Identify which cell holds the provided text, then report its [x, y] central coordinate. 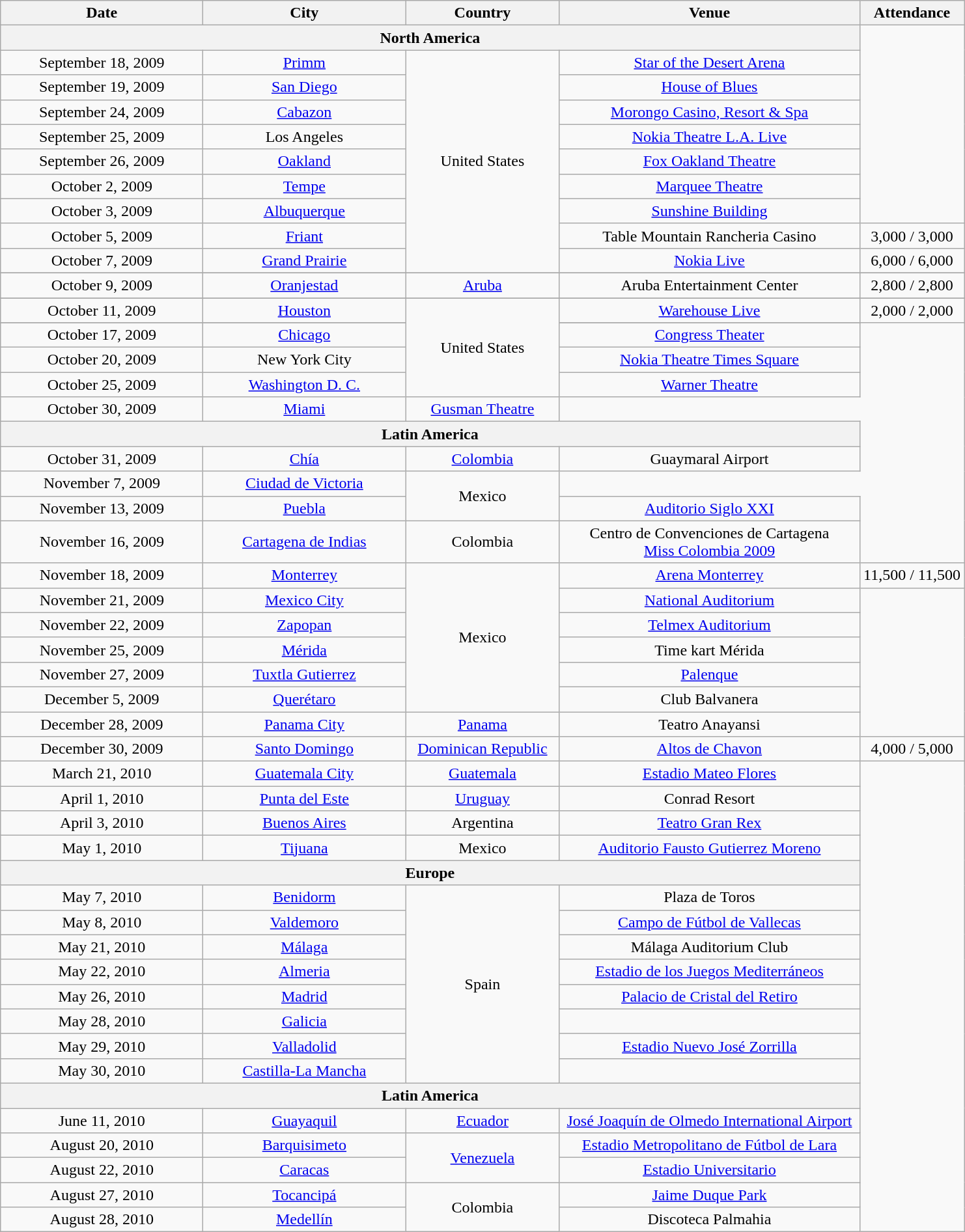
November 27, 2009 [102, 674]
May 21, 2010 [102, 947]
Oakland [305, 161]
Time kart Mérida [710, 650]
Marquee Theatre [710, 186]
Teatro Anayansi [710, 724]
Guatemala City [305, 774]
October 11, 2009 [102, 310]
Estadio Nuevo José Zorrilla [710, 1046]
October 3, 2009 [102, 211]
Miami [305, 409]
Date [102, 13]
Cabazon [305, 112]
March 21, 2010 [102, 774]
Aruba [482, 285]
Arena Monterrey [710, 575]
November 16, 2009 [102, 541]
Nokia Live [710, 260]
Europe [430, 873]
Santo Domingo [305, 749]
September 25, 2009 [102, 137]
May 7, 2010 [102, 897]
National Auditorium [710, 600]
August 28, 2010 [102, 1220]
Guaymaral Airport [710, 459]
2,800 / 2,800 [912, 285]
Palenque [710, 674]
September 19, 2009 [102, 87]
Barquisimeto [305, 1145]
Attendance [912, 13]
December 30, 2009 [102, 749]
Málaga [305, 947]
Congress Theater [710, 335]
4,000 / 5,000 [912, 749]
September 26, 2009 [102, 161]
Dominican Republic [482, 749]
Discoteca Palmahia [710, 1220]
Málaga Auditorium Club [710, 947]
Valladolid [305, 1046]
Aruba Entertainment Center [710, 285]
City [305, 13]
Los Angeles [305, 137]
Tijuana [305, 848]
Warner Theatre [710, 385]
April 1, 2010 [102, 799]
Tocancipá [305, 1195]
April 3, 2010 [102, 823]
Gusman Theatre [482, 409]
October 5, 2009 [102, 236]
Plaza de Toros [710, 897]
Houston [305, 310]
Chicago [305, 335]
November 7, 2009 [102, 484]
Palacio de Cristal del Retiro [710, 996]
Teatro Gran Rex [710, 823]
May 28, 2010 [102, 1021]
Ecuador [482, 1120]
Ciudad de Victoria [305, 484]
Cartagena de Indias [305, 541]
May 8, 2010 [102, 922]
November 13, 2009 [102, 508]
6,000 / 6,000 [912, 260]
Fox Oakland Theatre [710, 161]
Castilla-La Mancha [305, 1071]
May 30, 2010 [102, 1071]
October 20, 2009 [102, 360]
Zapopan [305, 625]
Nokia Theatre L.A. Live [710, 137]
Mérida [305, 650]
Campo de Fútbol de Vallecas [710, 922]
Valdemoro [305, 922]
September 18, 2009 [102, 62]
Primm [305, 62]
Tempe [305, 186]
Estadio Mateo Flores [710, 774]
November 21, 2009 [102, 600]
Panama [482, 724]
Guayaquil [305, 1120]
Almeria [305, 972]
Estadio Universitario [710, 1170]
Albuquerque [305, 211]
December 28, 2009 [102, 724]
October 30, 2009 [102, 409]
Caracas [305, 1170]
Auditorio Fausto Gutierrez Moreno [710, 848]
Oranjestad [305, 285]
House of Blues [710, 87]
Chía [305, 459]
3,000 / 3,000 [912, 236]
Tuxtla Gutierrez [305, 674]
Estadio de los Juegos Mediterráneos [710, 972]
October 17, 2009 [102, 335]
Argentina [482, 823]
Grand Prairie [305, 260]
Star of the Desert Arena [710, 62]
North America [430, 38]
November 18, 2009 [102, 575]
Jaime Duque Park [710, 1195]
Monterrey [305, 575]
Medellín [305, 1220]
New York City [305, 360]
Washington D. C. [305, 385]
May 26, 2010 [102, 996]
Auditorio Siglo XXI [710, 508]
Morongo Casino, Resort & Spa [710, 112]
2,000 / 2,000 [912, 310]
Estadio Metropolitano de Fútbol de Lara [710, 1145]
Telmex Auditorium [710, 625]
Centro de Convenciones de CartagenaMiss Colombia 2009 [710, 541]
Spain [482, 984]
October 31, 2009 [102, 459]
August 22, 2010 [102, 1170]
August 27, 2010 [102, 1195]
Guatemala [482, 774]
May 29, 2010 [102, 1046]
October 2, 2009 [102, 186]
Querétaro [305, 699]
November 22, 2009 [102, 625]
José Joaquín de Olmedo International Airport [710, 1120]
Galicia [305, 1021]
Punta del Este [305, 799]
Country [482, 13]
Conrad Resort [710, 799]
September 24, 2009 [102, 112]
May 22, 2010 [102, 972]
Sunshine Building [710, 211]
Club Balvanera [710, 699]
October 7, 2009 [102, 260]
Mexico City [305, 600]
October 25, 2009 [102, 385]
Venezuela [482, 1158]
Benidorm [305, 897]
Madrid [305, 996]
Uruguay [482, 799]
May 1, 2010 [102, 848]
11,500 / 11,500 [912, 575]
Panama City [305, 724]
October 9, 2009 [102, 285]
August 20, 2010 [102, 1145]
Venue [710, 13]
November 25, 2009 [102, 650]
June 11, 2010 [102, 1120]
Warehouse Live [710, 310]
Friant [305, 236]
Altos de Chavon [710, 749]
Buenos Aires [305, 823]
December 5, 2009 [102, 699]
Puebla [305, 508]
Table Mountain Rancheria Casino [710, 236]
Nokia Theatre Times Square [710, 360]
San Diego [305, 87]
